Detect which cell encompasses the target text, then output its [x, y] center coordinate. 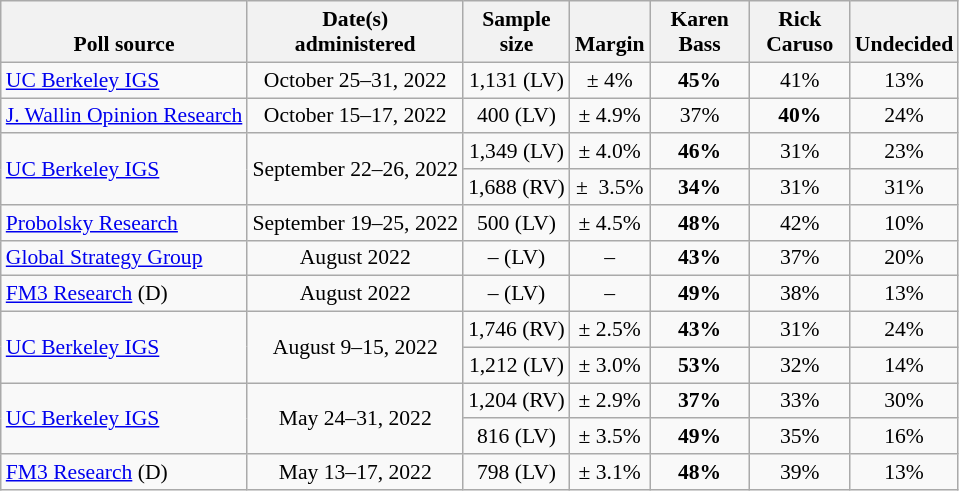
23% [904, 152]
34% [700, 187]
September 22–26, 2022 [355, 170]
± 2.9% [610, 401]
14% [904, 365]
1,212 (LV) [516, 365]
± 4.5% [610, 223]
46% [700, 152]
500 (LV) [516, 223]
32% [800, 365]
Poll source [124, 32]
Undecided [904, 32]
May 24–31, 2022 [355, 418]
16% [904, 437]
J. Wallin Opinion Research [124, 116]
October 15–17, 2022 [355, 116]
400 (LV) [516, 116]
53% [700, 365]
± 4% [610, 80]
42% [800, 223]
798 (LV) [516, 472]
20% [904, 258]
1,349 (LV) [516, 152]
August 9–15, 2022 [355, 348]
Date(s)administered [355, 32]
41% [800, 80]
Samplesize [516, 32]
45% [700, 80]
± 4.0% [610, 152]
1,746 (RV) [516, 330]
35% [800, 437]
May 13–17, 2022 [355, 472]
10% [904, 223]
October 25–31, 2022 [355, 80]
± 2.5% [610, 330]
RickCaruso [800, 32]
40% [800, 116]
Margin [610, 32]
38% [800, 294]
1,131 (LV) [516, 80]
September 19–25, 2022 [355, 223]
± 3.0% [610, 365]
KarenBass [700, 32]
816 (LV) [516, 437]
33% [800, 401]
Probolsky Research [124, 223]
± 4.9% [610, 116]
Global Strategy Group [124, 258]
1,204 (RV) [516, 401]
39% [800, 472]
1,688 (RV) [516, 187]
± 3.1% [610, 472]
30% [904, 401]
